Extract the (x, y) coordinate from the center of the cell holding the provided text.  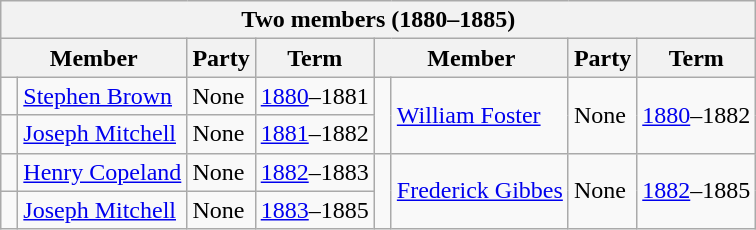
1880–1882 (696, 115)
Stephen Brown (102, 96)
Henry Copeland (102, 172)
William Foster (480, 115)
1881–1882 (314, 134)
Frederick Gibbes (480, 191)
1882–1883 (314, 172)
1883–1885 (314, 210)
1882–1885 (696, 191)
1880–1881 (314, 96)
Two members (1880–1885) (378, 20)
